Extract the (x, y) coordinate from the center of the cell holding the provided text.  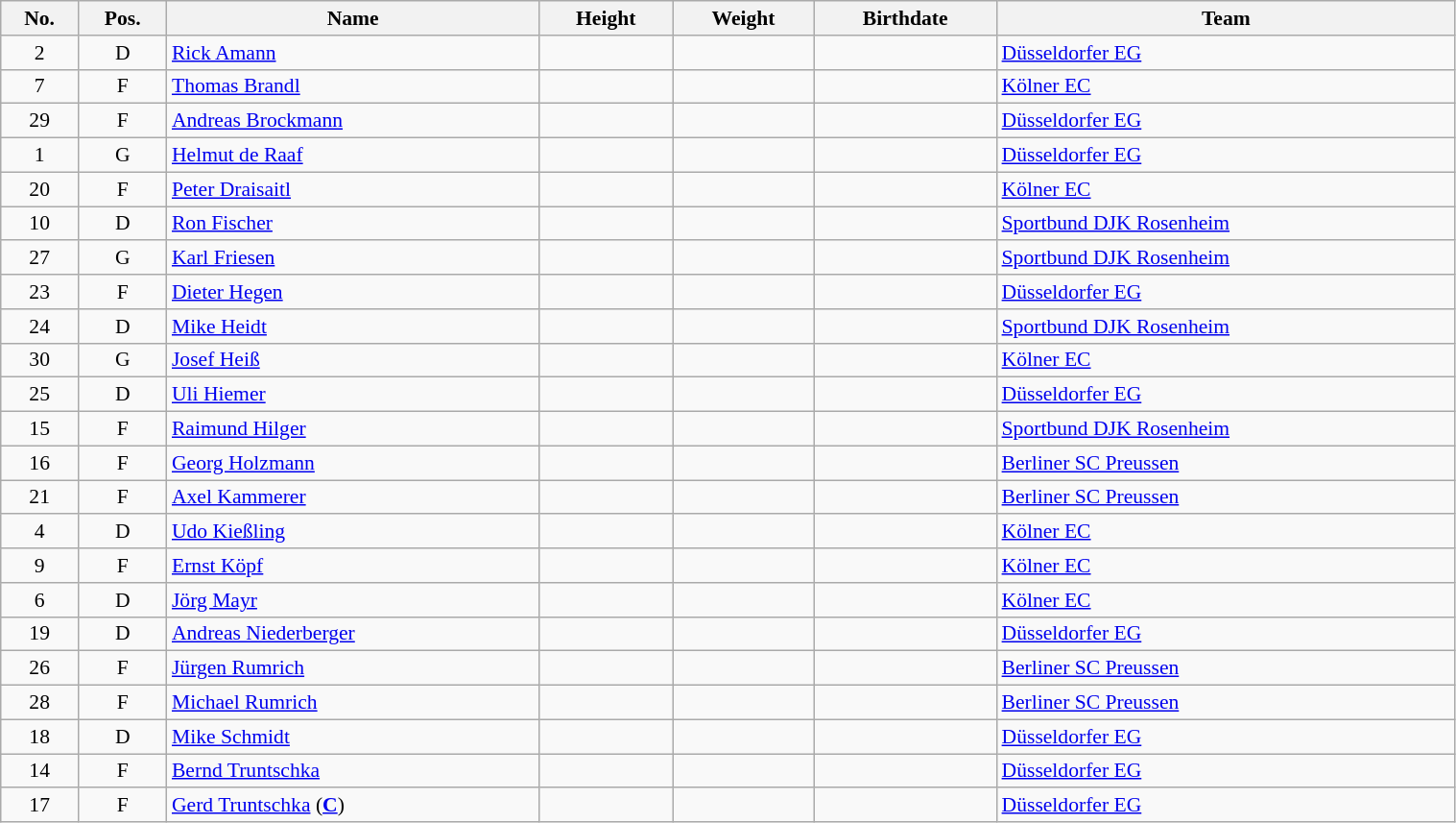
Karl Friesen (353, 258)
Ron Fischer (353, 224)
21 (40, 497)
30 (40, 360)
Axel Kammerer (353, 497)
Andreas Niederberger (353, 634)
26 (40, 668)
Gerd Truntschka (C) (353, 806)
20 (40, 189)
Pos. (123, 18)
Bernd Truntschka (353, 771)
6 (40, 600)
Josef Heiß (353, 360)
Mike Schmidt (353, 737)
28 (40, 703)
Raimund Hilger (353, 429)
No. (40, 18)
Udo Kießling (353, 532)
1 (40, 156)
16 (40, 463)
9 (40, 566)
7 (40, 86)
25 (40, 395)
10 (40, 224)
23 (40, 292)
29 (40, 121)
Rick Amann (353, 53)
Uli Hiemer (353, 395)
Helmut de Raaf (353, 156)
15 (40, 429)
19 (40, 634)
Birthdate (906, 18)
4 (40, 532)
17 (40, 806)
Georg Holzmann (353, 463)
Jörg Mayr (353, 600)
2 (40, 53)
14 (40, 771)
Team (1227, 18)
Peter Draisaitl (353, 189)
24 (40, 327)
18 (40, 737)
Jürgen Rumrich (353, 668)
Mike Heidt (353, 327)
Dieter Hegen (353, 292)
Michael Rumrich (353, 703)
Andreas Brockmann (353, 121)
27 (40, 258)
Thomas Brandl (353, 86)
Ernst Köpf (353, 566)
Weight (743, 18)
Height (606, 18)
Name (353, 18)
